From the cell containing the given text, extract its center point as (x, y) coordinate. 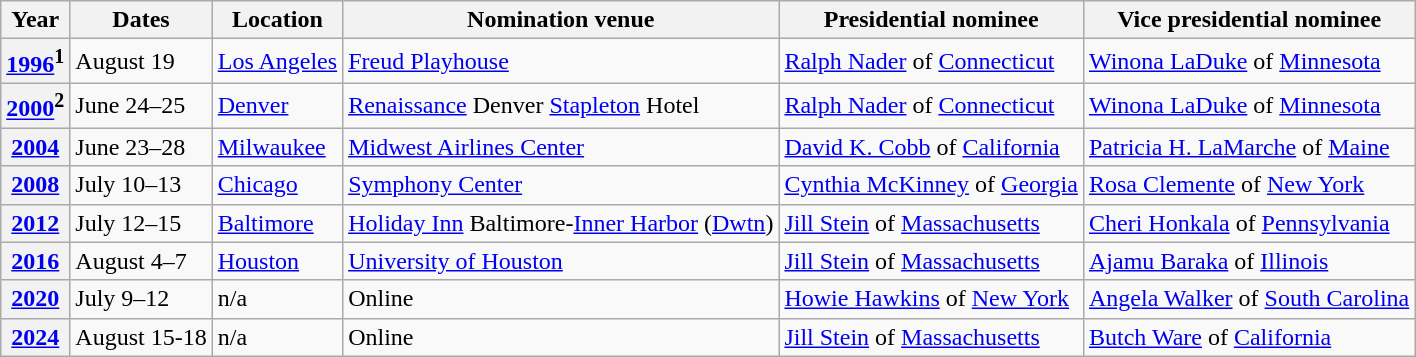
August 19 (141, 62)
Baltimore (277, 223)
2020 (36, 299)
David K. Cobb of California (932, 147)
Los Angeles (277, 62)
University of Houston (561, 261)
2012 (36, 223)
Year (36, 20)
Midwest Airlines Center (561, 147)
July 10–13 (141, 185)
July 9–12 (141, 299)
July 12–15 (141, 223)
2016 (36, 261)
Angela Walker of South Carolina (1248, 299)
Ajamu Baraka of Illinois (1248, 261)
20002 (36, 106)
Freud Playhouse (561, 62)
Howie Hawkins of New York (932, 299)
Butch Ware of California (1248, 337)
19961 (36, 62)
Location (277, 20)
Holiday Inn Baltimore-Inner Harbor (Dwtn) (561, 223)
August 4–7 (141, 261)
Denver (277, 106)
Presidential nominee (932, 20)
Renaissance Denver Stapleton Hotel (561, 106)
Milwaukee (277, 147)
2024 (36, 337)
Patricia H. LaMarche of Maine (1248, 147)
June 24–25 (141, 106)
Nomination venue (561, 20)
Vice presidential nominee (1248, 20)
Cynthia McKinney of Georgia (932, 185)
Chicago (277, 185)
Houston (277, 261)
2008 (36, 185)
2004 (36, 147)
Rosa Clemente of New York (1248, 185)
Symphony Center (561, 185)
June 23–28 (141, 147)
Cheri Honkala of Pennsylvania (1248, 223)
Dates (141, 20)
August 15-18 (141, 337)
